Capture the cell that displays the provided text and extract its (X, Y) central coordinate. 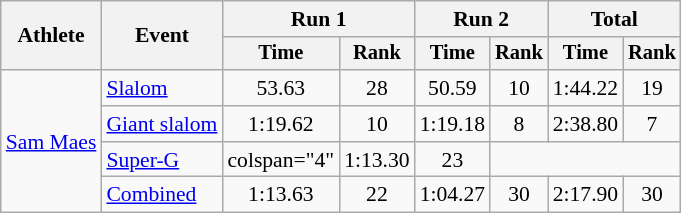
colspan="4" (280, 160)
19 (652, 88)
Event (162, 36)
1:13.63 (280, 195)
Slalom (162, 88)
Total (614, 19)
1:04.27 (452, 195)
Run 2 (482, 19)
23 (452, 160)
1:19.18 (452, 124)
Athlete (52, 36)
28 (376, 88)
7 (652, 124)
1:19.62 (280, 124)
Combined (162, 195)
2:17.90 (586, 195)
53.63 (280, 88)
1:13.30 (376, 160)
Run 1 (318, 19)
Giant slalom (162, 124)
8 (519, 124)
22 (376, 195)
Super-G (162, 160)
50.59 (452, 88)
2:38.80 (586, 124)
Sam Maes (52, 141)
1:44.22 (586, 88)
